Return the (x, y) coordinate for the center point of the cell that contains the specified text.  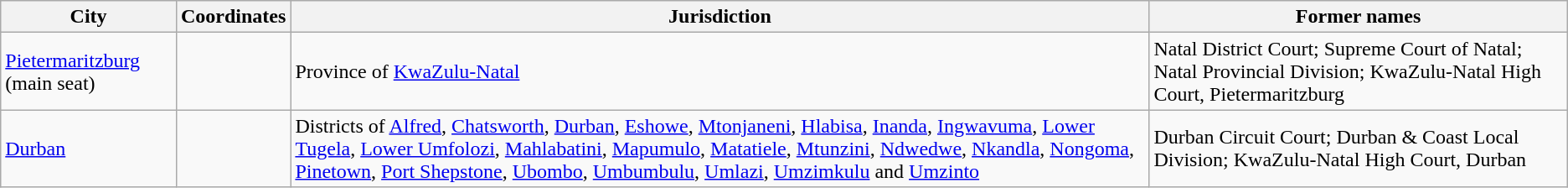
City (89, 17)
Jurisdiction (720, 17)
Durban Circuit Court; Durban & Coast Local Division; KwaZulu-Natal High Court, Durban (1359, 149)
Pietermaritzburg (main seat) (89, 71)
Former names (1359, 17)
Natal District Court; Supreme Court of Natal; Natal Provincial Division; KwaZulu-Natal High Court, Pietermaritzburg (1359, 71)
Coordinates (233, 17)
Province of KwaZulu-Natal (720, 71)
Durban (89, 149)
